Capture the cell that displays the provided text and extract its [X, Y] central coordinate. 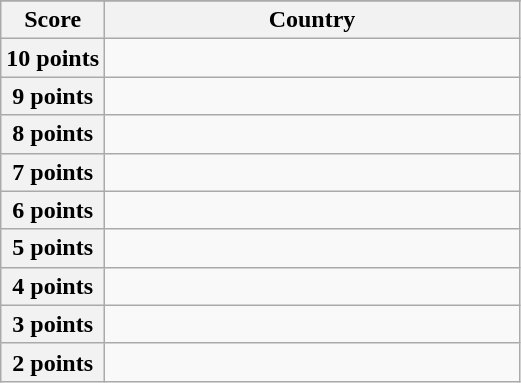
Country [312, 20]
3 points [53, 324]
10 points [53, 58]
9 points [53, 96]
4 points [53, 286]
7 points [53, 172]
5 points [53, 248]
Score [53, 20]
6 points [53, 210]
2 points [53, 362]
8 points [53, 134]
